Scan for the cell matching the given text and deliver its [X, Y] coordinate at center. 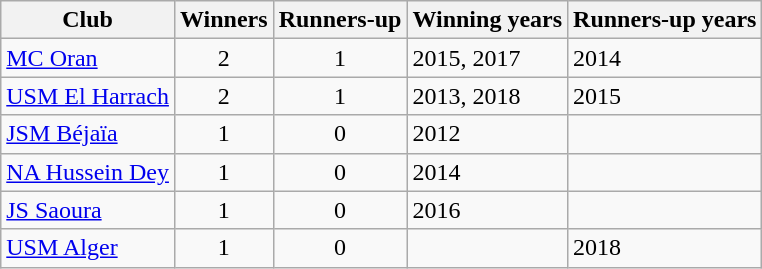
Winners [224, 20]
NA Hussein Dey [88, 172]
JSM Béjaïa [88, 134]
MC Oran [88, 58]
Runners-up [340, 20]
2013, 2018 [488, 96]
2015, 2017 [488, 58]
Runners-up years [665, 20]
2016 [488, 210]
USM El Harrach [88, 96]
Winning years [488, 20]
JS Saoura [88, 210]
USM Alger [88, 248]
2018 [665, 248]
2012 [488, 134]
2015 [665, 96]
Club [88, 20]
